Find where the given text appears and provide that cell's center as [X, Y] coordinate. 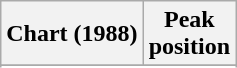
Chart (1988) [72, 34]
Peakposition [189, 34]
